Identify which cell holds the provided text, then report its [X, Y] central coordinate. 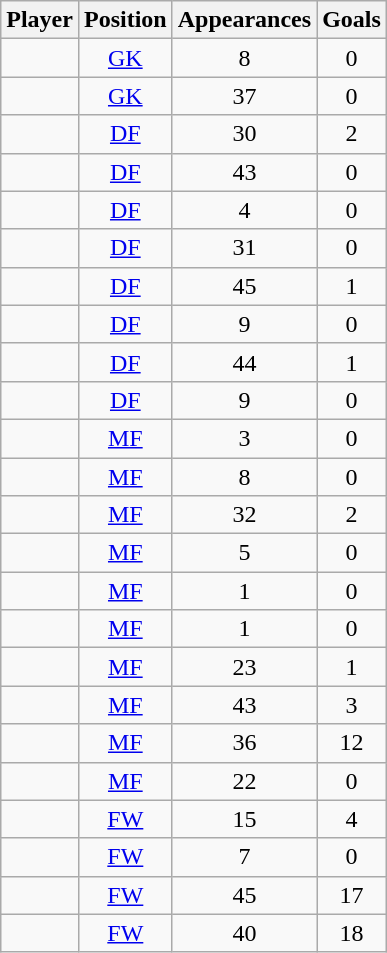
23 [244, 667]
Position [125, 20]
22 [244, 781]
Appearances [244, 20]
12 [352, 743]
5 [244, 553]
15 [244, 819]
Goals [352, 20]
36 [244, 743]
44 [244, 362]
17 [352, 895]
31 [244, 248]
40 [244, 933]
37 [244, 96]
Player [40, 20]
7 [244, 857]
32 [244, 515]
30 [244, 134]
18 [352, 933]
